From the cell containing the given text, extract its center point as (X, Y) coordinate. 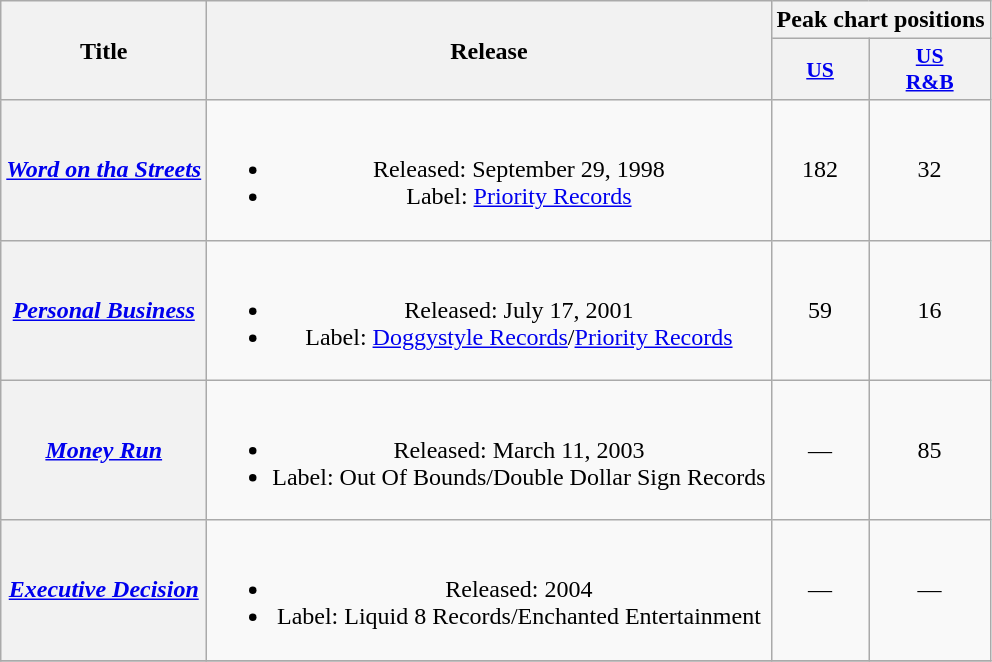
US (820, 70)
Title (104, 50)
Released: March 11, 2003Label: Out Of Bounds/Double Dollar Sign Records (489, 450)
USR&B (930, 70)
Word on tha Streets (104, 170)
Release (489, 50)
Money Run (104, 450)
Released: 2004Label: Liquid 8 Records/Enchanted Entertainment (489, 590)
Executive Decision (104, 590)
Released: September 29, 1998Label: Priority Records (489, 170)
Released: July 17, 2001Label: Doggystyle Records/Priority Records (489, 310)
85 (930, 450)
Personal Business (104, 310)
32 (930, 170)
Peak chart positions (880, 20)
182 (820, 170)
16 (930, 310)
59 (820, 310)
